Locate the cell with the specified text and output its (X, Y) center coordinate. 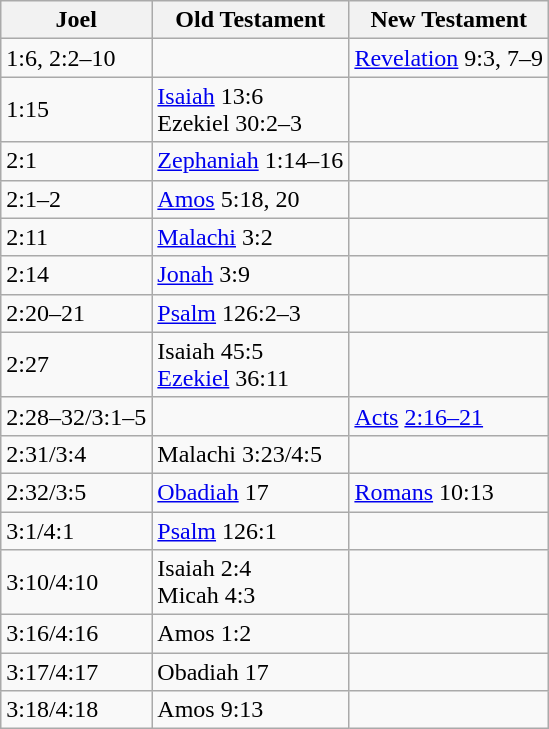
2:14 (76, 275)
Amos 9:13 (250, 710)
Isaiah 13:6Ezekiel 30:2–3 (250, 110)
Revelation 9:3, 7–9 (449, 58)
2:32/3:5 (76, 492)
2:20–21 (76, 313)
Isaiah 2:4Micah 4:3 (250, 582)
3:16/4:16 (76, 634)
Isaiah 45:5Ezekiel 36:11 (250, 364)
2:31/3:4 (76, 454)
Malachi 3:2 (250, 237)
1:6, 2:2–10 (76, 58)
3:1/4:1 (76, 531)
2:1–2 (76, 199)
3:18/4:18 (76, 710)
1:15 (76, 110)
3:17/4:17 (76, 672)
Malachi 3:23/4:5 (250, 454)
Zephaniah 1:14–16 (250, 161)
Joel (76, 20)
Acts 2:16–21 (449, 416)
2:28–32/3:1–5 (76, 416)
2:11 (76, 237)
Psalm 126:2–3 (250, 313)
Amos 5:18, 20 (250, 199)
Amos 1:2 (250, 634)
New Testament (449, 20)
Romans 10:13 (449, 492)
2:1 (76, 161)
2:27 (76, 364)
Jonah 3:9 (250, 275)
3:10/4:10 (76, 582)
Psalm 126:1 (250, 531)
Old Testament (250, 20)
